Search for the cell housing the specified text and yield its [X, Y] center coordinate. 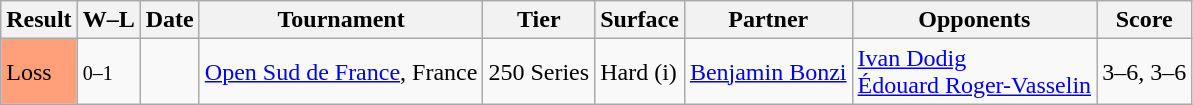
Partner [768, 20]
Hard (i) [640, 72]
Open Sud de France, France [341, 72]
Ivan Dodig Édouard Roger-Vasselin [974, 72]
Date [170, 20]
Result [39, 20]
Tournament [341, 20]
W–L [108, 20]
0–1 [108, 72]
Opponents [974, 20]
Benjamin Bonzi [768, 72]
250 Series [539, 72]
Score [1144, 20]
Tier [539, 20]
3–6, 3–6 [1144, 72]
Loss [39, 72]
Surface [640, 20]
